Detect which cell encompasses the target text, then output its [x, y] center coordinate. 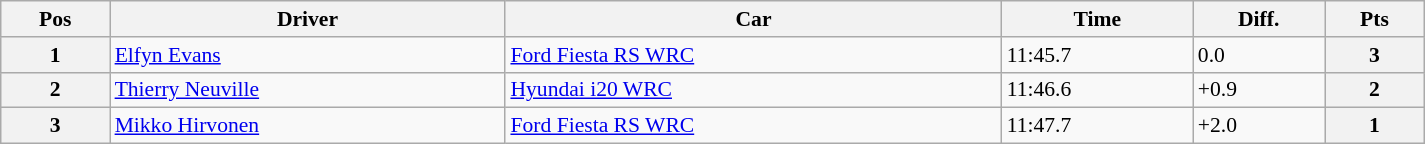
Thierry Neuville [308, 90]
11:47.7 [1098, 126]
11:46.6 [1098, 90]
Car [753, 19]
Hyundai i20 WRC [753, 90]
11:45.7 [1098, 55]
Pts [1375, 19]
0.0 [1259, 55]
Elfyn Evans [308, 55]
+2.0 [1259, 126]
Time [1098, 19]
Driver [308, 19]
+0.9 [1259, 90]
Diff. [1259, 19]
Pos [56, 19]
Mikko Hirvonen [308, 126]
